Determine the (X, Y) coordinate at the center of the cell enclosing the given text.  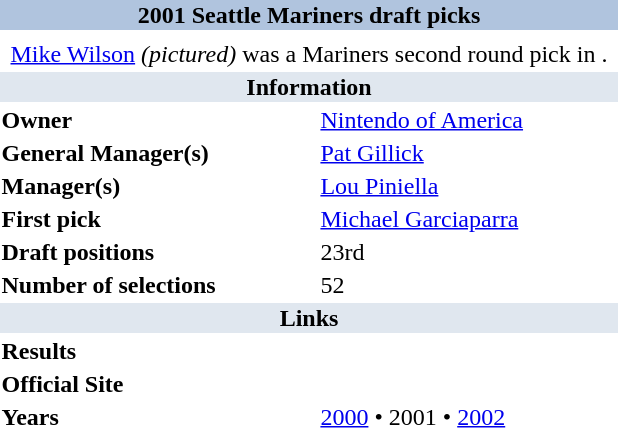
2001 Seattle Mariners draft picks (309, 15)
Links (309, 318)
52 (468, 285)
Information (309, 87)
Number of selections (158, 285)
Owner (158, 120)
Official Site (158, 384)
First pick (158, 219)
Mike Wilson (pictured) was a Mariners second round pick in . (309, 54)
23rd (468, 252)
Nintendo of America (468, 120)
Results (158, 351)
Michael Garciaparra (468, 219)
General Manager(s) (158, 153)
Lou Piniella (468, 186)
Draft positions (158, 252)
Pat Gillick (468, 153)
Manager(s) (158, 186)
